For the text-containing cell, return its midpoint in (x, y) coordinate format. 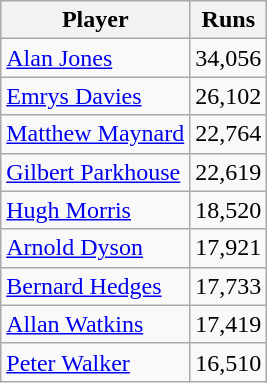
18,520 (228, 210)
Peter Walker (96, 362)
22,764 (228, 134)
Emrys Davies (96, 96)
34,056 (228, 58)
Hugh Morris (96, 210)
16,510 (228, 362)
Bernard Hedges (96, 286)
Player (96, 20)
Runs (228, 20)
22,619 (228, 172)
Arnold Dyson (96, 248)
Matthew Maynard (96, 134)
Gilbert Parkhouse (96, 172)
17,921 (228, 248)
26,102 (228, 96)
Alan Jones (96, 58)
17,733 (228, 286)
17,419 (228, 324)
Allan Watkins (96, 324)
